Pinpoint the cell where the given text exists, returning its [X, Y] midpoint coordinate. 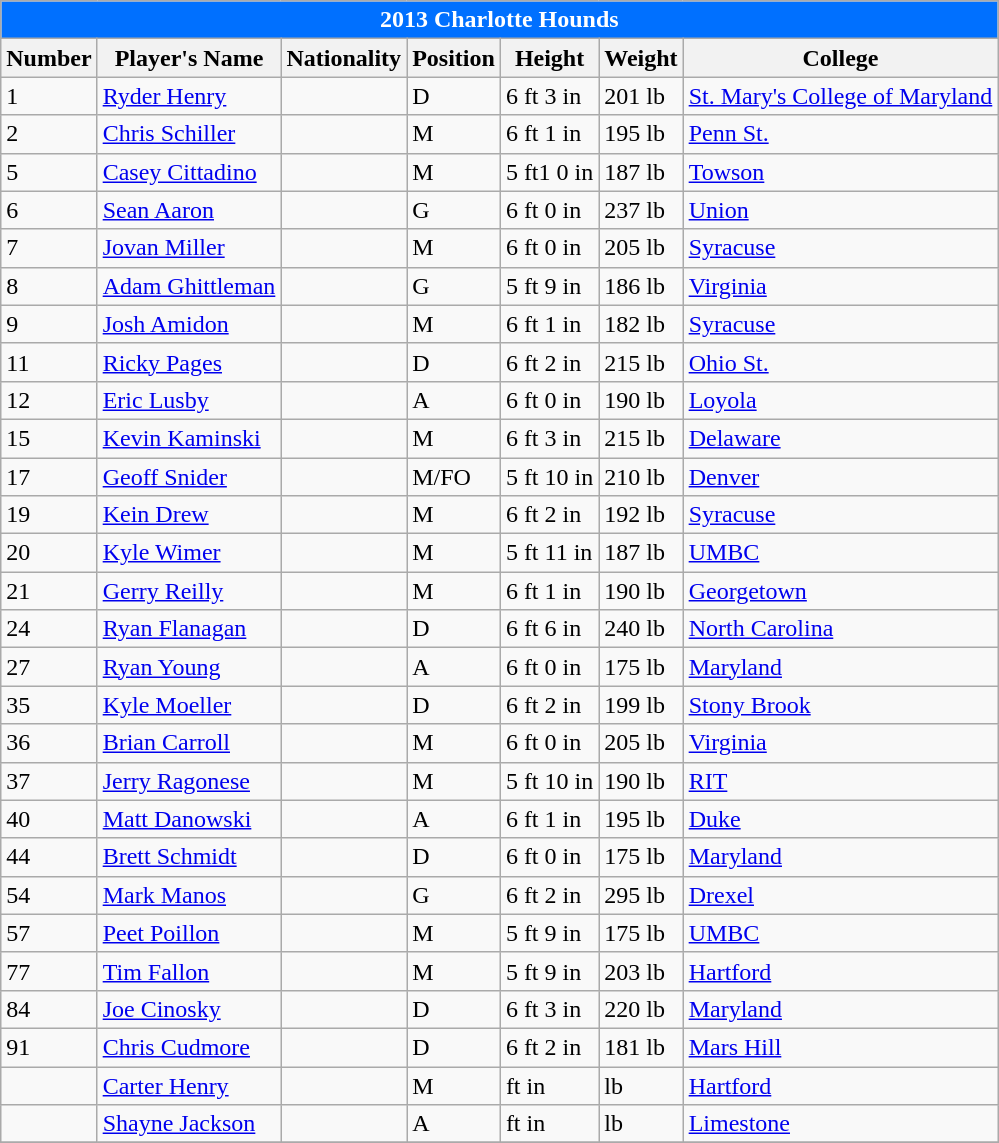
54 [49, 895]
Peet Poillon [189, 933]
Brian Carroll [189, 743]
7 [49, 248]
220 lb [641, 1009]
North Carolina [840, 629]
Tim Fallon [189, 971]
Denver [840, 477]
Nationality [344, 58]
57 [49, 933]
Height [549, 58]
Loyola [840, 400]
36 [49, 743]
44 [49, 857]
210 lb [641, 477]
Sean Aaron [189, 210]
Josh Amidon [189, 324]
Carter Henry [189, 1085]
40 [49, 819]
5 ft1 0 in [549, 172]
37 [49, 781]
Union [840, 210]
Stony Brook [840, 705]
Kein Drew [189, 515]
Jerry Ragonese [189, 781]
Drexel [840, 895]
Player's Name [189, 58]
Georgetown [840, 591]
Adam Ghittleman [189, 286]
181 lb [641, 1047]
91 [49, 1047]
M/FO [454, 477]
15 [49, 438]
Limestone [840, 1124]
Chris Cudmore [189, 1047]
College [840, 58]
Eric Lusby [189, 400]
182 lb [641, 324]
St. Mary's College of Maryland [840, 96]
Ohio St. [840, 362]
Brett Schmidt [189, 857]
24 [49, 629]
Position [454, 58]
240 lb [641, 629]
2013 Charlotte Hounds [500, 20]
Duke [840, 819]
19 [49, 515]
Jovan Miller [189, 248]
203 lb [641, 971]
Matt Danowski [189, 819]
Ricky Pages [189, 362]
Kyle Wimer [189, 553]
Casey Cittadino [189, 172]
20 [49, 553]
Joe Cinosky [189, 1009]
5 [49, 172]
201 lb [641, 96]
Ryder Henry [189, 96]
Mark Manos [189, 895]
192 lb [641, 515]
199 lb [641, 705]
11 [49, 362]
77 [49, 971]
295 lb [641, 895]
27 [49, 667]
8 [49, 286]
2 [49, 134]
17 [49, 477]
Ryan Young [189, 667]
Delaware [840, 438]
6 ft 6 in [549, 629]
Kevin Kaminski [189, 438]
Mars Hill [840, 1047]
21 [49, 591]
Geoff Snider [189, 477]
Gerry Reilly [189, 591]
84 [49, 1009]
5 ft 11 in [549, 553]
186 lb [641, 286]
Shayne Jackson [189, 1124]
12 [49, 400]
237 lb [641, 210]
1 [49, 96]
35 [49, 705]
Kyle Moeller [189, 705]
Towson [840, 172]
9 [49, 324]
Number [49, 58]
6 [49, 210]
Chris Schiller [189, 134]
Weight [641, 58]
Ryan Flanagan [189, 629]
RIT [840, 781]
Penn St. [840, 134]
